Output the (X, Y) coordinate of the center of the cell containing the given text.  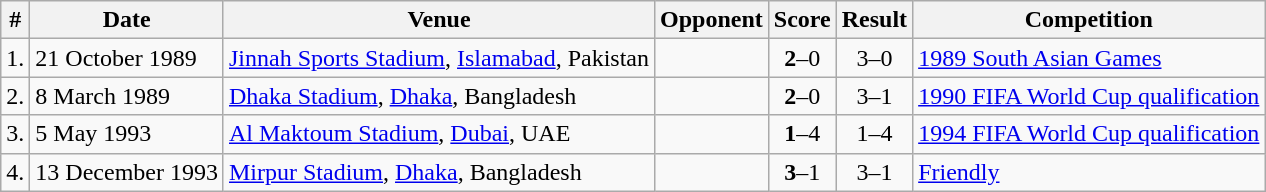
3. (16, 134)
Venue (438, 20)
Dhaka Stadium, Dhaka, Bangladesh (438, 96)
8 March 1989 (127, 96)
Opponent (712, 20)
Date (127, 20)
Al Maktoum Stadium, Dubai, UAE (438, 134)
4. (16, 172)
Jinnah Sports Stadium, Islamabad, Pakistan (438, 58)
# (16, 20)
Result (874, 20)
Friendly (1089, 172)
1989 South Asian Games (1089, 58)
2. (16, 96)
Competition (1089, 20)
13 December 1993 (127, 172)
1. (16, 58)
Score (802, 20)
1990 FIFA World Cup qualification (1089, 96)
5 May 1993 (127, 134)
3–0 (874, 58)
Mirpur Stadium, Dhaka, Bangladesh (438, 172)
21 October 1989 (127, 58)
1994 FIFA World Cup qualification (1089, 134)
